Determine the [X, Y] coordinate at the center of the cell enclosing the given text.  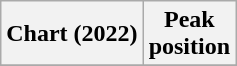
Peakposition [189, 34]
Chart (2022) [72, 34]
